Scan for the cell matching the given text and deliver its [x, y] coordinate at center. 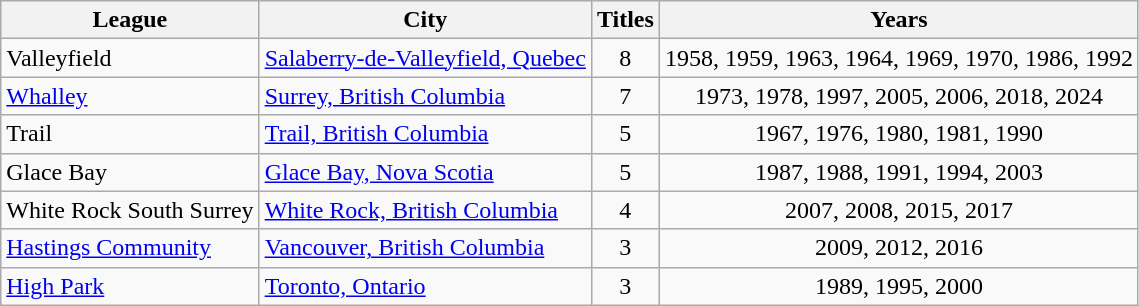
7 [625, 96]
Surrey, British Columbia [425, 96]
Hastings Community [130, 248]
League [130, 20]
Glace Bay, Nova Scotia [425, 172]
2007, 2008, 2015, 2017 [898, 210]
1973, 1978, 1997, 2005, 2006, 2018, 2024 [898, 96]
2009, 2012, 2016 [898, 248]
Trail, British Columbia [425, 134]
Vancouver, British Columbia [425, 248]
4 [625, 210]
1958, 1959, 1963, 1964, 1969, 1970, 1986, 1992 [898, 58]
Toronto, Ontario [425, 286]
High Park [130, 286]
Valleyfield [130, 58]
8 [625, 58]
City [425, 20]
Salaberry-de-Valleyfield, Quebec [425, 58]
Trail [130, 134]
1967, 1976, 1980, 1981, 1990 [898, 134]
White Rock South Surrey [130, 210]
1987, 1988, 1991, 1994, 2003 [898, 172]
Whalley [130, 96]
White Rock, British Columbia [425, 210]
1989, 1995, 2000 [898, 286]
Titles [625, 20]
Glace Bay [130, 172]
Years [898, 20]
